Extract the (X, Y) coordinate from the center of the cell holding the provided text.  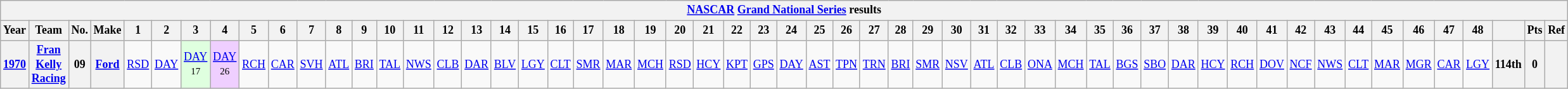
ONA (1040, 64)
20 (680, 31)
43 (1330, 31)
13 (476, 31)
33 (1040, 31)
24 (791, 31)
114th (1508, 64)
30 (957, 31)
9 (364, 31)
Year (15, 31)
34 (1071, 31)
47 (1449, 31)
Fran Kelly Racing (48, 64)
TRN (874, 64)
5 (254, 31)
29 (927, 31)
AST (820, 64)
38 (1183, 31)
KPT (737, 64)
46 (1418, 31)
6 (283, 31)
28 (901, 31)
4 (225, 31)
26 (846, 31)
11 (418, 31)
18 (619, 31)
NCF (1301, 64)
16 (560, 31)
44 (1358, 31)
Ford (108, 64)
Pts (1534, 31)
17 (588, 31)
DAY17 (196, 64)
19 (651, 31)
37 (1155, 31)
1970 (15, 64)
8 (339, 31)
15 (533, 31)
DAY26 (225, 64)
10 (390, 31)
35 (1100, 31)
3 (196, 31)
1 (138, 31)
Make (108, 31)
TPN (846, 64)
09 (80, 64)
NASCAR Grand National Series results (784, 10)
DOV (1272, 64)
2 (167, 31)
MGR (1418, 64)
Ref (1557, 31)
25 (820, 31)
GPS (763, 64)
12 (448, 31)
SVH (312, 64)
36 (1127, 31)
No. (80, 31)
41 (1272, 31)
BGS (1127, 64)
32 (1011, 31)
31 (984, 31)
21 (708, 31)
BLV (504, 64)
0 (1534, 64)
45 (1387, 31)
23 (763, 31)
39 (1213, 31)
NSV (957, 64)
Team (48, 31)
22 (737, 31)
42 (1301, 31)
48 (1478, 31)
14 (504, 31)
SBO (1155, 64)
40 (1242, 31)
27 (874, 31)
7 (312, 31)
